Extract the (X, Y) coordinate from the center of the cell holding the provided text.  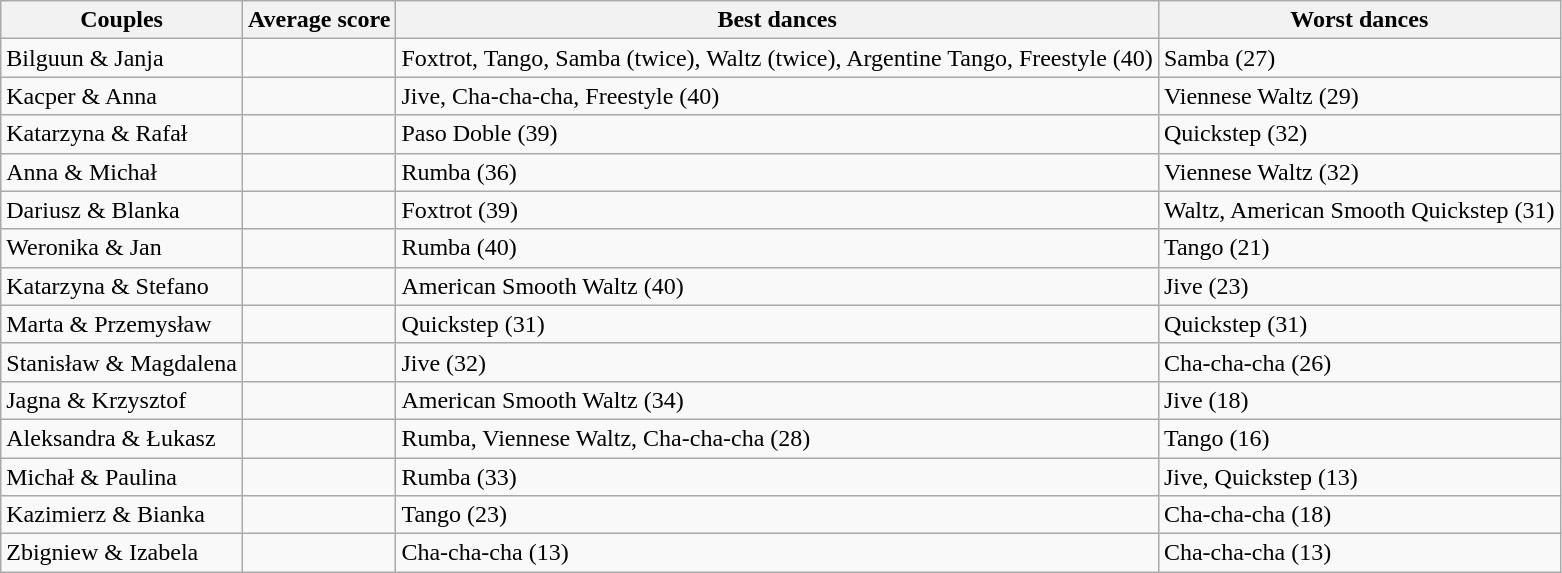
Jive (23) (1359, 286)
Anna & Michał (122, 172)
Tango (16) (1359, 438)
Kazimierz & Bianka (122, 515)
Rumba (36) (777, 172)
American Smooth Waltz (40) (777, 286)
Cha-cha-cha (18) (1359, 515)
Foxtrot (39) (777, 210)
Zbigniew & Izabela (122, 553)
Michał & Paulina (122, 477)
Viennese Waltz (29) (1359, 96)
Best dances (777, 20)
Tango (23) (777, 515)
Samba (27) (1359, 58)
Rumba (33) (777, 477)
Weronika & Jan (122, 248)
Jive, Quickstep (13) (1359, 477)
Rumba (40) (777, 248)
Waltz, American Smooth Quickstep (31) (1359, 210)
Dariusz & Blanka (122, 210)
Worst dances (1359, 20)
Marta & Przemysław (122, 324)
Rumba, Viennese Waltz, Cha-cha-cha (28) (777, 438)
American Smooth Waltz (34) (777, 400)
Foxtrot, Tango, Samba (twice), Waltz (twice), Argentine Tango, Freestyle (40) (777, 58)
Quickstep (32) (1359, 134)
Viennese Waltz (32) (1359, 172)
Paso Doble (39) (777, 134)
Katarzyna & Stefano (122, 286)
Stanisław & Magdalena (122, 362)
Cha-cha-cha (26) (1359, 362)
Average score (318, 20)
Jive (18) (1359, 400)
Bilguun & Janja (122, 58)
Jive, Cha-cha-cha, Freestyle (40) (777, 96)
Jagna & Krzysztof (122, 400)
Jive (32) (777, 362)
Katarzyna & Rafał (122, 134)
Tango (21) (1359, 248)
Kacper & Anna (122, 96)
Aleksandra & Łukasz (122, 438)
Couples (122, 20)
